Identify which cell holds the provided text, then report its (X, Y) central coordinate. 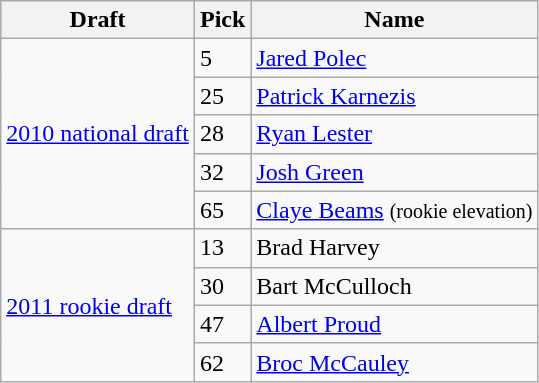
Pick (222, 20)
25 (222, 96)
2011 rookie draft (98, 305)
62 (222, 362)
Brad Harvey (394, 248)
30 (222, 286)
32 (222, 172)
5 (222, 58)
Draft (98, 20)
Bart McCulloch (394, 286)
Name (394, 20)
Jared Polec (394, 58)
13 (222, 248)
Claye Beams (rookie elevation) (394, 210)
Broc McCauley (394, 362)
Patrick Karnezis (394, 96)
Josh Green (394, 172)
65 (222, 210)
2010 national draft (98, 134)
28 (222, 134)
47 (222, 324)
Albert Proud (394, 324)
Ryan Lester (394, 134)
